Determine the (x, y) coordinate at the center of the cell enclosing the given text.  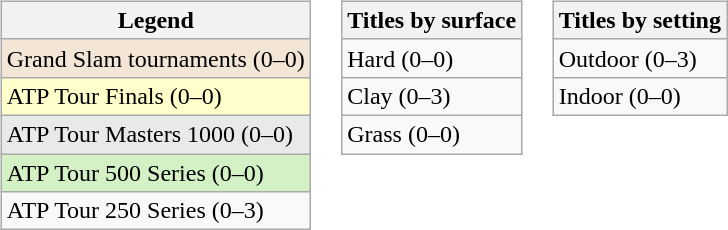
Titles by setting (640, 20)
Grand Slam tournaments (0–0) (156, 58)
Hard (0–0) (432, 58)
ATP Tour 500 Series (0–0) (156, 173)
Indoor (0–0) (640, 96)
Outdoor (0–3) (640, 58)
Titles by surface (432, 20)
Grass (0–0) (432, 134)
Legend (156, 20)
ATP Tour Masters 1000 (0–0) (156, 134)
Clay (0–3) (432, 96)
ATP Tour 250 Series (0–3) (156, 211)
ATP Tour Finals (0–0) (156, 96)
